Provide the [x, y] coordinate of the cell's center where the given text is located.  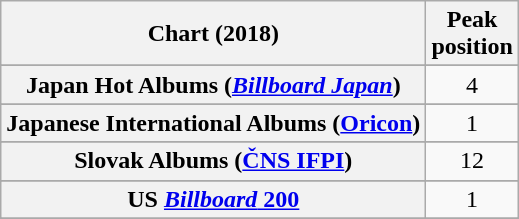
Slovak Albums (ČNS IFPI) [214, 161]
12 [472, 161]
4 [472, 85]
Peak position [472, 34]
Japan Hot Albums (Billboard Japan) [214, 85]
Chart (2018) [214, 34]
US Billboard 200 [214, 199]
Japanese International Albums (Oricon) [214, 123]
